Identify which cell holds the provided text, then report its [x, y] central coordinate. 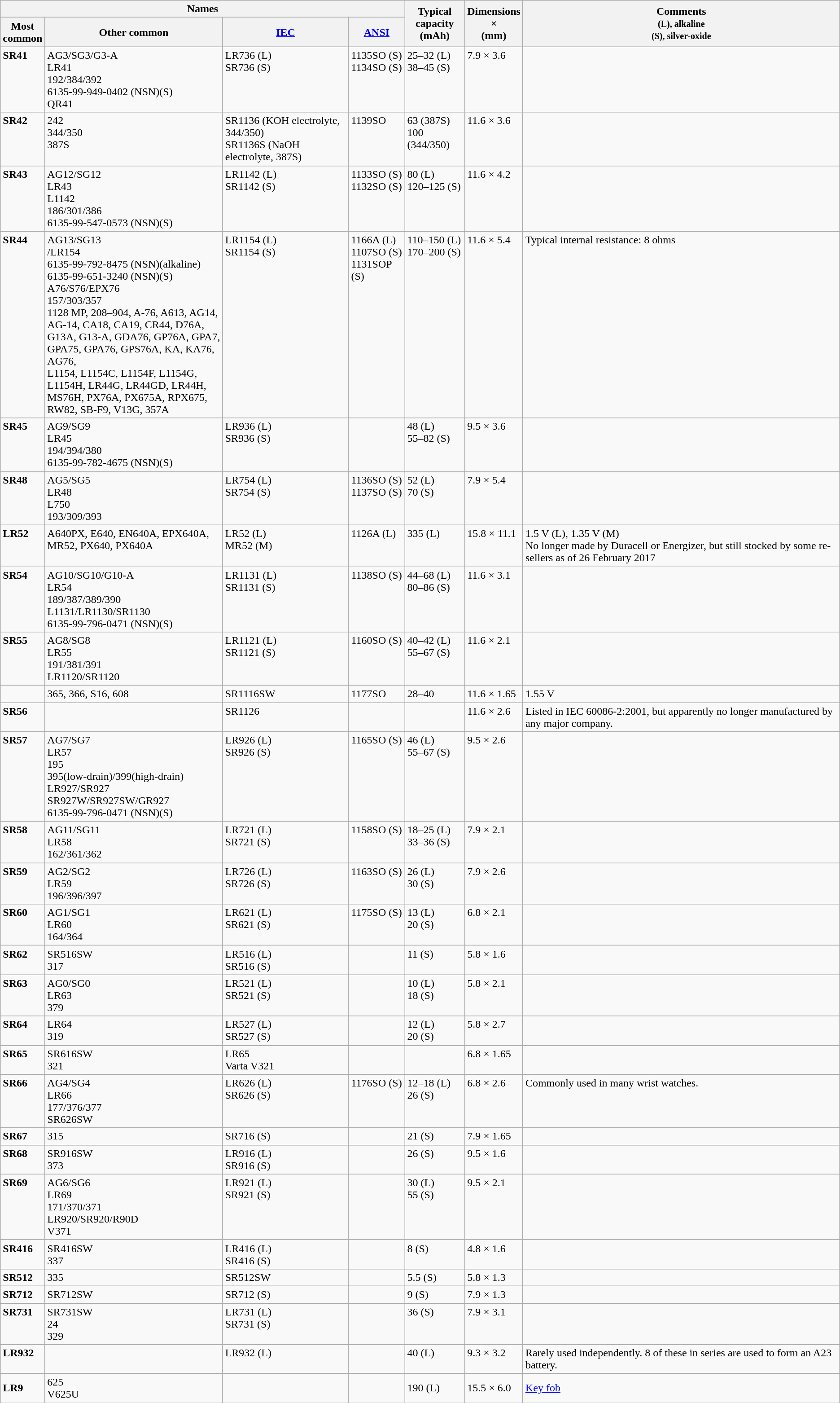
SR48 [22, 498]
1177SO [377, 694]
SR55 [22, 658]
11.6 × 3.6 [494, 139]
SR56 [22, 717]
18–25 (L)33–36 (S) [435, 842]
52 (L)70 (S) [435, 498]
110–150 (L)170–200 (S) [435, 325]
4.8 × 1.6 [494, 1254]
26 (L)30 (S) [435, 884]
63 (387S)100 (344/350) [435, 139]
SR1126 [285, 717]
15.5 × 6.0 [494, 1388]
SR43 [22, 198]
LR731 (L)SR731 (S) [285, 1324]
1165SO (S) [377, 777]
AG3/SG3/G3-ALR41192/384/3926135-99-949-0402 (NSN)(S)QR41 [134, 79]
11.6 × 3.1 [494, 599]
LR916 (L)SR916 (S) [285, 1159]
9.5 × 2.6 [494, 777]
SR63 [22, 995]
LR1142 (L)SR1142 (S) [285, 198]
SR66 [22, 1101]
21 (S) [435, 1136]
SR62 [22, 960]
SR916SW373 [134, 1159]
242344/350387S [134, 139]
AG6/SG6LR69171/370/371LR920/SR920/R90DV371 [134, 1207]
7.9 × 1.3 [494, 1294]
10 (L)18 (S) [435, 995]
1138SO (S) [377, 599]
625V625U [134, 1388]
1158SO (S) [377, 842]
1175SO (S) [377, 925]
Commonly used in many wrist watches. [681, 1101]
80 (L)120–125 (S) [435, 198]
SR716 (S) [285, 1136]
36 (S) [435, 1324]
7.9 × 2.1 [494, 842]
6.8 × 2.1 [494, 925]
15.8 × 11.1 [494, 545]
LR9 [22, 1388]
5.8 × 1.6 [494, 960]
LR1131 (L)SR1131 (S) [285, 599]
LR936 (L)SR936 (S) [285, 444]
7.9 × 2.6 [494, 884]
LR626 (L)SR626 (S) [285, 1101]
SR44 [22, 325]
LR921 (L)SR921 (S) [285, 1207]
9.5 × 2.1 [494, 1207]
7.9 × 3.1 [494, 1324]
7.9 × 1.65 [494, 1136]
190 (L) [435, 1388]
LR621 (L)SR621 (S) [285, 925]
LR754 (L)SR754 (S) [285, 498]
335 [134, 1277]
1139SO [377, 139]
SR59 [22, 884]
Most common [22, 32]
AG11/SG11LR58162/361/362 [134, 842]
SR60 [22, 925]
Other common [134, 32]
6.8 × 1.65 [494, 1060]
1.55 V [681, 694]
Typical capacity (mAh) [435, 23]
46 (L)55–67 (S) [435, 777]
11.6 × 4.2 [494, 198]
SR42 [22, 139]
9.5 × 1.6 [494, 1159]
SR731SW24329 [134, 1324]
1126A (L) [377, 545]
1160SO (S) [377, 658]
AG4/SG4LR66177/376/377SR626SW [134, 1101]
LR1154 (L)SR1154 (S) [285, 325]
Names [203, 9]
5.8 × 2.7 [494, 1031]
315 [134, 1136]
SR512SW [285, 1277]
48 (L)55–82 (S) [435, 444]
ANSI [377, 32]
LR721 (L)SR721 (S) [285, 842]
1136SO (S)1137SO (S) [377, 498]
SR54 [22, 599]
LR1121 (L)SR1121 (S) [285, 658]
SR416 [22, 1254]
LR516 (L)SR516 (S) [285, 960]
44–68 (L)80–86 (S) [435, 599]
SR68 [22, 1159]
1166A (L)1107SO (S)1131SOP (S) [377, 325]
SR1136 (KOH electrolyte, 344/350)SR1136S (NaOH electrolyte, 387S) [285, 139]
335 (L) [435, 545]
5.8 × 2.1 [494, 995]
5.5 (S) [435, 1277]
1176SO (S) [377, 1101]
SR731 [22, 1324]
365, 366, S16, 608 [134, 694]
Listed in IEC 60086-2:2001, but apparently no longer manufactured by any major company. [681, 717]
AG10/SG10/G10-ALR54189/387/389/390L1131/LR1130/SR11306135-99-796-0471 (NSN)(S) [134, 599]
1163SO (S) [377, 884]
SR65 [22, 1060]
11.6 × 2.6 [494, 717]
SR516SW317 [134, 960]
SR712 (S) [285, 1294]
IEC [285, 32]
SR512 [22, 1277]
AG1/SG1LR60164/364 [134, 925]
9.3 × 3.2 [494, 1359]
SR712 [22, 1294]
11 (S) [435, 960]
LR521 (L)SR521 (S) [285, 995]
SR41 [22, 79]
40–42 (L)55–67 (S) [435, 658]
12 (L)20 (S) [435, 1031]
9 (S) [435, 1294]
AG0/SG0LR63379 [134, 995]
LR527 (L)SR527 (S) [285, 1031]
11.6 × 5.4 [494, 325]
7.9 × 5.4 [494, 498]
LR736 (L)SR736 (S) [285, 79]
12–18 (L)26 (S) [435, 1101]
LR65Varta V321 [285, 1060]
SR67 [22, 1136]
SR1116SW [285, 694]
AG12/SG12LR43L1142186/301/3866135-99-547-0573 (NSN)(S) [134, 198]
AG2/SG2LR59196/396/397 [134, 884]
Comments (L), alkaline(S), silver-oxide [681, 23]
SR57 [22, 777]
Rarely used independently. 8 of these in series are used to form an A23 battery. [681, 1359]
8 (S) [435, 1254]
SR58 [22, 842]
AG9/SG9LR45194/394/3806135-99-782-4675 (NSN)(S) [134, 444]
LR52 [22, 545]
SR45 [22, 444]
30 (L)55 (S) [435, 1207]
25–32 (L)38–45 (S) [435, 79]
LR64319 [134, 1031]
LR932 (L) [285, 1359]
SR69 [22, 1207]
13 (L)20 (S) [435, 925]
9.5 × 3.6 [494, 444]
SR712SW [134, 1294]
1135SO (S)1134SO (S) [377, 79]
AG8/SG8LR55191/381/391LR1120/SR1120 [134, 658]
28–40 [435, 694]
LR926 (L)SR926 (S) [285, 777]
SR64 [22, 1031]
11.6 × 1.65 [494, 694]
6.8 × 2.6 [494, 1101]
LR52 (L)MR52 (M) [285, 545]
Dimensions × (mm) [494, 23]
5.8 × 1.3 [494, 1277]
Typical internal resistance: 8 ohms [681, 325]
1.5 V (L), 1.35 V (M)No longer made by Duracell or Energizer, but still stocked by some re-sellers as of 26 February 2017 [681, 545]
7.9 × 3.6 [494, 79]
11.6 × 2.1 [494, 658]
A640PX, E640, EN640A, EPX640A,MR52, PX640, PX640A [134, 545]
SR616SW321 [134, 1060]
AG7/SG7LR57195395(low-drain)/399(high-drain)LR927/SR927SR927W/SR927SW/GR9276135-99-796-0471 (NSN)(S) [134, 777]
LR726 (L)SR726 (S) [285, 884]
Key fob [681, 1388]
LR932 [22, 1359]
LR416 (L)SR416 (S) [285, 1254]
SR416SW337 [134, 1254]
26 (S) [435, 1159]
40 (L) [435, 1359]
1133SO (S)1132SO (S) [377, 198]
AG5/SG5LR48L750193/309/393 [134, 498]
